Return the [x, y] coordinate for the center point of the cell that contains the specified text.  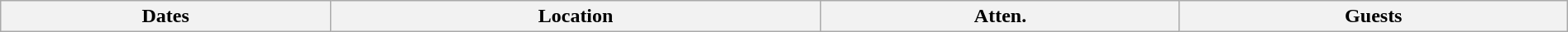
Atten. [1001, 16]
Guests [1373, 16]
Location [576, 16]
Dates [165, 16]
